Pinpoint the cell where the given text exists, returning its [x, y] midpoint coordinate. 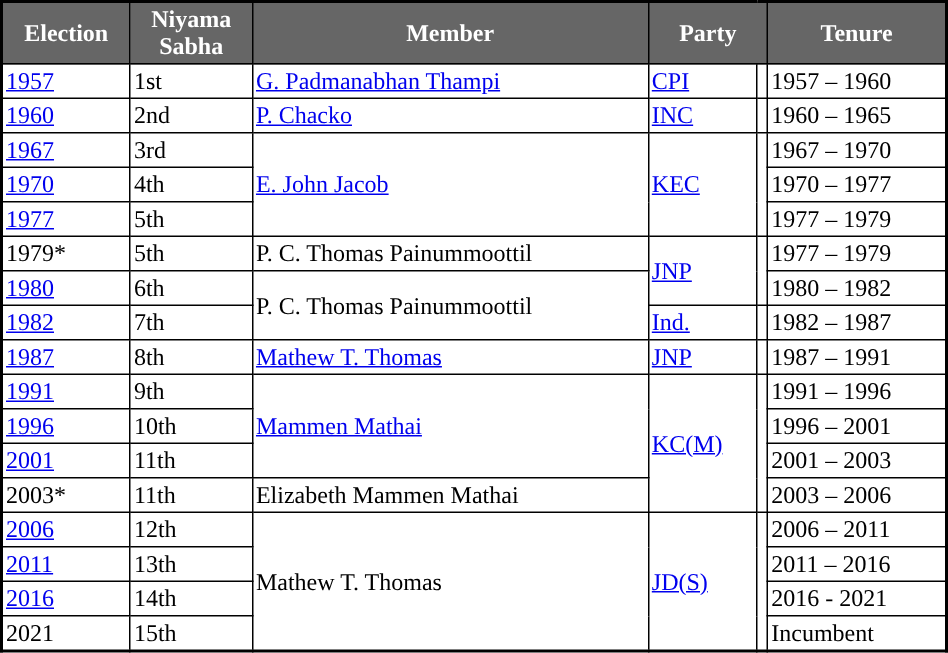
1970 [66, 184]
P. Chacko [450, 115]
1967 – 1970 [858, 150]
1980 – 1982 [858, 288]
1991 [66, 391]
2001 – 2003 [858, 460]
6th [191, 288]
1980 [66, 288]
1960 – 1965 [858, 115]
2nd [191, 115]
13th [191, 564]
2016 [66, 598]
7th [191, 322]
CPI [702, 81]
8th [191, 357]
Incumbent [858, 634]
Tenure [858, 33]
2016 - 2021 [858, 598]
NiyamaSabha [191, 33]
2003* [66, 495]
Mammen Mathai [450, 426]
Elizabeth Mammen Mathai [450, 495]
1970 – 1977 [858, 184]
2011 [66, 564]
2011 – 2016 [858, 564]
15th [191, 634]
14th [191, 598]
2001 [66, 460]
1987 [66, 357]
Party [708, 33]
12th [191, 529]
1991 – 1996 [858, 391]
10th [191, 426]
1977 [66, 219]
Election [66, 33]
KEC [702, 185]
1987 – 1991 [858, 357]
G. Padmanabhan Thampi [450, 81]
2003 – 2006 [858, 495]
1996 [66, 426]
1960 [66, 115]
2006 – 2011 [858, 529]
Member [450, 33]
Ind. [702, 322]
1996 – 2001 [858, 426]
4th [191, 184]
E. John Jacob [450, 185]
JD(S) [702, 582]
1982 [66, 322]
1957 – 1960 [858, 81]
1st [191, 81]
INC [702, 115]
3rd [191, 150]
2021 [66, 634]
2006 [66, 529]
1957 [66, 81]
1979* [66, 253]
KC(M) [702, 443]
1982 – 1987 [858, 322]
1967 [66, 150]
9th [191, 391]
